Locate the cell with the specified text and output its [x, y] center coordinate. 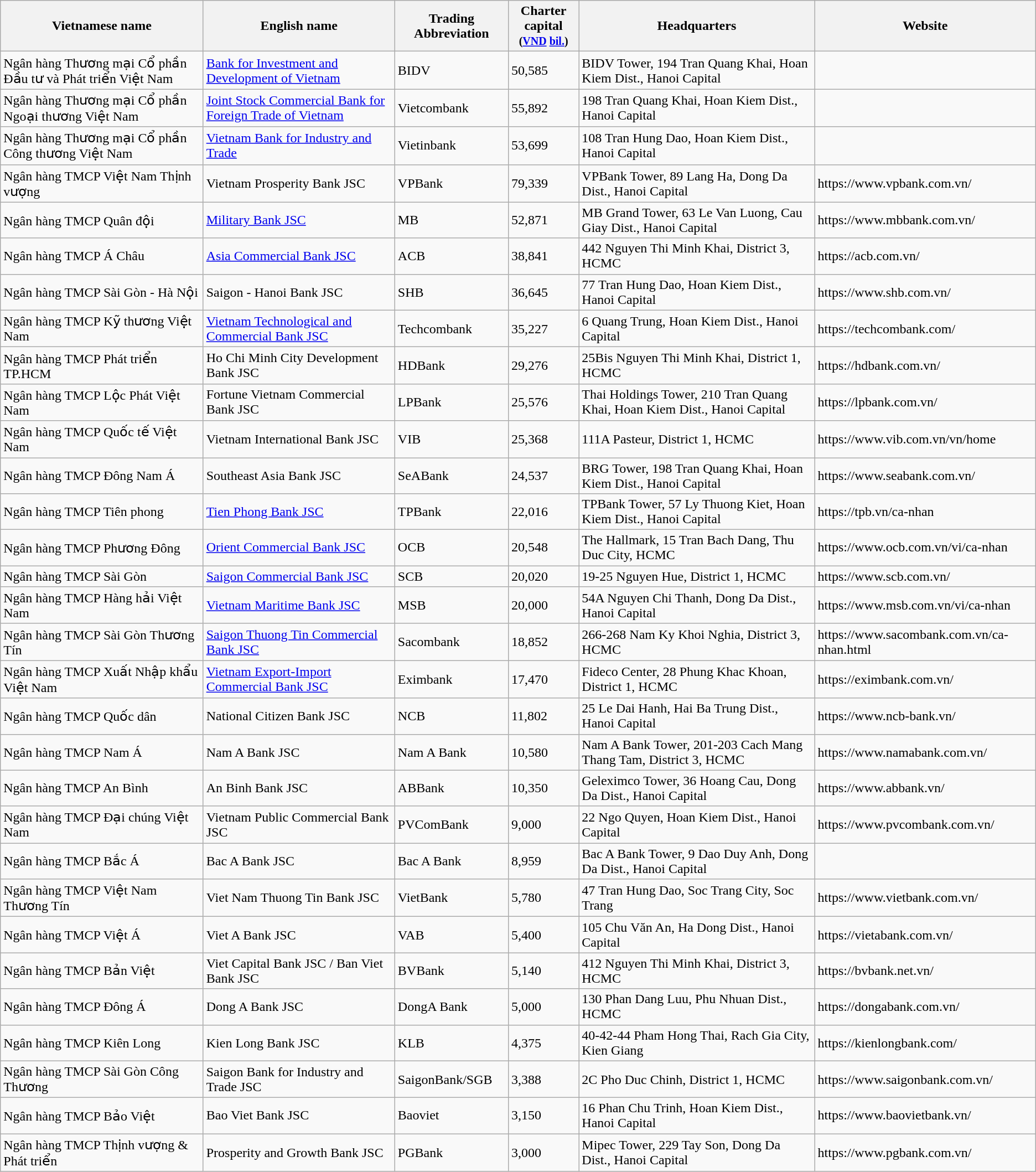
412 Nguyen Thi Minh Khai, District 3, HCMC [697, 971]
https://vietabank.com.vn/ [925, 934]
Ngân hàng TMCP Việt Á [102, 934]
Vietnam Public Commercial Bank JSC [299, 825]
266-268 Nam Ky Khoi Nghia, District 3, HCMC [697, 642]
Ngân hàng Thương mại Cổ phần Đầu tư và Phát triển Việt Nam [102, 70]
SeABank [452, 475]
Ngân hàng Thương mại Cổ phần Công thương Việt Nam [102, 146]
https://www.vpbank.com.vn/ [925, 183]
LPBank [452, 402]
https://lpbank.com.vn/ [925, 402]
National Citizen Bank JSC [299, 716]
53,699 [543, 146]
Vietinbank [452, 146]
35,227 [543, 329]
Bac A Bank [452, 861]
Vietnam Export-Import Commercial Bank JSC [299, 679]
Bao Viet Bank JSC [299, 1116]
25 Le Dai Hanh, Hai Ba Trung Dist., Hanoi Capital [697, 716]
TPBank [452, 512]
ACB [452, 256]
KLB [452, 1043]
VAB [452, 934]
36,645 [543, 292]
Trading Abbreviation [452, 26]
25,368 [543, 440]
442 Nguyen Thi Minh Khai, District 3, HCMC [697, 256]
Saigon Thuong Tin Commercial Bank JSC [299, 642]
47 Tran Hung Dao, Soc Trang City, Soc Trang [697, 898]
38,841 [543, 256]
SHB [452, 292]
4,375 [543, 1043]
MSB [452, 606]
111A Pasteur, District 1, HCMC [697, 440]
Joint Stock Commercial Bank for Foreign Trade of Vietnam [299, 108]
19-25 Nguyen Hue, District 1, HCMC [697, 576]
3,000 [543, 1153]
25,576 [543, 402]
22,016 [543, 512]
Techcombank [452, 329]
Geleximco Tower, 36 Hoang Cau, Dong Da Dist., Hanoi Capital [697, 788]
Thai Holdings Tower, 210 Tran Quang Khai, Hoan Kiem Dist., Hanoi Capital [697, 402]
Fideco Center, 28 Phung Khac Khoan, District 1, HCMC [697, 679]
OCB [452, 548]
https://www.mbbank.com.vn/ [925, 220]
29,276 [543, 365]
Viet Capital Bank JSC / Ban Viet Bank JSC [299, 971]
Bank for Investment and Development of Vietnam [299, 70]
VPBank [452, 183]
https://www.ncb-bank.vn/ [925, 716]
Ngân hàng TMCP Quốc tế Việt Nam [102, 440]
16 Phan Chu Trinh, Hoan Kiem Dist., Hanoi Capital [697, 1116]
Ngân hàng TMCP Bảo Việt [102, 1116]
MB [452, 220]
77 Tran Hung Dao, Hoan Kiem Dist., Hanoi Capital [697, 292]
198 Tran Quang Khai, Hoan Kiem Dist., Hanoi Capital [697, 108]
Eximbank [452, 679]
Tien Phong Bank JSC [299, 512]
Ngân hàng TMCP Đông Á [102, 1006]
https://www.shb.com.vn/ [925, 292]
Ngân hàng TMCP Đại chúng Việt Nam [102, 825]
https://www.pvcombank.com.vn/ [925, 825]
Ngân hàng TMCP Tiên phong [102, 512]
BIDV [452, 70]
20,548 [543, 548]
Ngân hàng TMCP Hàng hải Việt Nam [102, 606]
Ngân hàng TMCP Việt Nam Thịnh vượng [102, 183]
https://www.abbank.vn/ [925, 788]
Viet A Bank JSC [299, 934]
Viet Nam Thuong Tin Bank JSC [299, 898]
Ngân hàng Thương mại Cổ phần Ngoại thương Việt Nam [102, 108]
SCB [452, 576]
55,892 [543, 108]
Saigon Bank for Industry and Trade JSC [299, 1080]
20,020 [543, 576]
Ngân hàng TMCP Bản Việt [102, 971]
50,585 [543, 70]
5,000 [543, 1006]
BVBank [452, 971]
Ngân hàng TMCP An Bình [102, 788]
https://bvbank.net.vn/ [925, 971]
130 Phan Dang Luu, Phu Nhuan Dist., HCMC [697, 1006]
https://www.pgbank.com.vn/ [925, 1153]
Headquarters [697, 26]
Saigon - Hanoi Bank JSC [299, 292]
6 Quang Trung, Hoan Kiem Dist., Hanoi Capital [697, 329]
Dong A Bank JSC [299, 1006]
Ngân hàng TMCP Kiên Long [102, 1043]
Nam A Bank JSC [299, 752]
Vietnam Prosperity Bank JSC [299, 183]
https://dongabank.com.vn/ [925, 1006]
20,000 [543, 606]
Ngân hàng TMCP Phương Đông [102, 548]
52,871 [543, 220]
2C Pho Duc Chinh, District 1, HCMC [697, 1080]
Vietnamese name [102, 26]
Nam A Bank [452, 752]
5,140 [543, 971]
Sacombank [452, 642]
Vietnam Technological and Commercial Bank JSC [299, 329]
Fortune Vietnam Commercial Bank JSC [299, 402]
10,580 [543, 752]
https://www.msb.com.vn/vi/ca-nhan [925, 606]
DongA Bank [452, 1006]
9,000 [543, 825]
BIDV Tower, 194 Tran Quang Khai, Hoan Kiem Dist., Hanoi Capital [697, 70]
https://techcombank.com/ [925, 329]
https://eximbank.com.vn/ [925, 679]
VPBank Tower, 89 Lang Ha, Dong Da Dist., Hanoi Capital [697, 183]
Ngân hàng TMCP Thịnh vượng & Phát triển [102, 1153]
Vietnam Bank for Industry and Trade [299, 146]
https://www.namabank.com.vn/ [925, 752]
Mipec Tower, 229 Tay Son, Dong Da Dist., Hanoi Capital [697, 1153]
3,388 [543, 1080]
Vietnam Maritime Bank JSC [299, 606]
Vietnam International Bank JSC [299, 440]
https://kienlongbank.com/ [925, 1043]
Website [925, 26]
Charter capital(VND bil.) [543, 26]
English name [299, 26]
TPBank Tower, 57 Ly Thuong Kiet, Hoan Kiem Dist., Hanoi Capital [697, 512]
Bac A Bank Tower, 9 Dao Duy Anh, Dong Da Dist., Hanoi Capital [697, 861]
Orient Commercial Bank JSC [299, 548]
VietBank [452, 898]
https://www.baovietbank.vn/ [925, 1116]
108 Tran Hung Dao, Hoan Kiem Dist., Hanoi Capital [697, 146]
VIB [452, 440]
Asia Commercial Bank JSC [299, 256]
https://www.scb.com.vn/ [925, 576]
Southeast Asia Bank JSC [299, 475]
Ngân hàng TMCP Sài Gòn - Hà Nội [102, 292]
Ngân hàng TMCP Quốc dân [102, 716]
25Bis Nguyen Thi Minh Khai, District 1, HCMC [697, 365]
PGBank [452, 1153]
https://hdbank.com.vn/ [925, 365]
Vietcombank [452, 108]
Ngân hàng TMCP Á Châu [102, 256]
https://www.seabank.com.vn/ [925, 475]
Ngân hàng TMCP Đông Nam Á [102, 475]
Military Bank JSC [299, 220]
HDBank [452, 365]
Baoviet [452, 1116]
10,350 [543, 788]
https://acb.com.vn/ [925, 256]
40-42-44 Pham Hong Thai, Rach Gia City, Kien Giang [697, 1043]
3,150 [543, 1116]
5,400 [543, 934]
Ngân hàng TMCP Quân đội [102, 220]
https://www.sacombank.com.vn/ca-nhan.html [925, 642]
ABBank [452, 788]
An Binh Bank JSC [299, 788]
Kien Long Bank JSC [299, 1043]
Bac A Bank JSC [299, 861]
Saigon Commercial Bank JSC [299, 576]
Ngân hàng TMCP Sài Gòn [102, 576]
17,470 [543, 679]
Ngân hàng TMCP Bắc Á [102, 861]
SaigonBank/SGB [452, 1080]
Ngân hàng TMCP Kỹ thương Việt Nam [102, 329]
https://www.ocb.com.vn/vi/ca-nhan [925, 548]
Ngân hàng TMCP Sài Gòn Thương Tín [102, 642]
Ngân hàng TMCP Việt Nam Thương Tín [102, 898]
Nam A Bank Tower, 201-203 Cach Mang Thang Tam, District 3, HCMC [697, 752]
54A Nguyen Chi Thanh, Dong Da Dist., Hanoi Capital [697, 606]
Ngân hàng TMCP Sài Gòn Công Thương [102, 1080]
Prosperity and Growth Bank JSC [299, 1153]
The Hallmark, 15 Tran Bach Dang, Thu Duc City, HCMC [697, 548]
Ngân hàng TMCP Xuất Nhập khẩu Việt Nam [102, 679]
18,852 [543, 642]
BRG Tower, 198 Tran Quang Khai, Hoan Kiem Dist., Hanoi Capital [697, 475]
79,339 [543, 183]
https://tpb.vn/ca-nhan [925, 512]
8,959 [543, 861]
11,802 [543, 716]
https://www.vietbank.com.vn/ [925, 898]
https://www.vib.com.vn/vn/home [925, 440]
Ngân hàng TMCP Phát triển TP.HCM [102, 365]
https://www.saigonbank.com.vn/ [925, 1080]
Ngân hàng TMCP Nam Á [102, 752]
NCB [452, 716]
PVComBank [452, 825]
5,780 [543, 898]
Ho Chi Minh City Development Bank JSC [299, 365]
22 Ngo Quyen, Hoan Kiem Dist., Hanoi Capital [697, 825]
105 Chu Văn An, Ha Dong Dist., Hanoi Capital [697, 934]
24,537 [543, 475]
Ngân hàng TMCP Lộc Phát Việt Nam [102, 402]
MB Grand Tower, 63 Le Van Luong, Cau Giay Dist., Hanoi Capital [697, 220]
